From the cell containing the given text, extract its center point as [X, Y] coordinate. 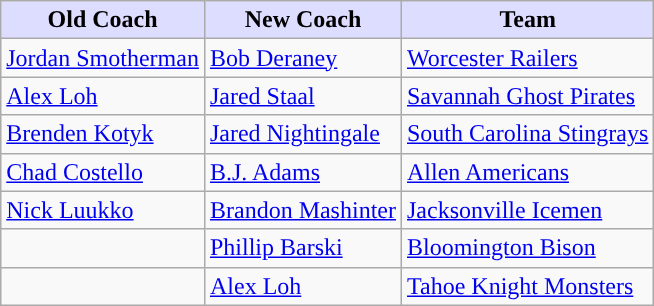
Jared Staal [302, 96]
Savannah Ghost Pirates [527, 96]
Allen Americans [527, 172]
Jared Nightingale [302, 134]
Jordan Smotherman [103, 58]
South Carolina Stingrays [527, 134]
Nick Luukko [103, 210]
Bloomington Bison [527, 248]
Old Coach [103, 20]
New Coach [302, 20]
Brandon Mashinter [302, 210]
Team [527, 20]
Jacksonville Icemen [527, 210]
Worcester Railers [527, 58]
Brenden Kotyk [103, 134]
Tahoe Knight Monsters [527, 286]
Chad Costello [103, 172]
Bob Deraney [302, 58]
B.J. Adams [302, 172]
Phillip Barski [302, 248]
